Search for the cell housing the specified text and yield its (X, Y) center coordinate. 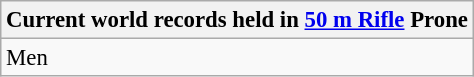
Current world records held in 50 m Rifle Prone (238, 20)
Men (238, 58)
